Locate the cell with the specified text and output its [X, Y] center coordinate. 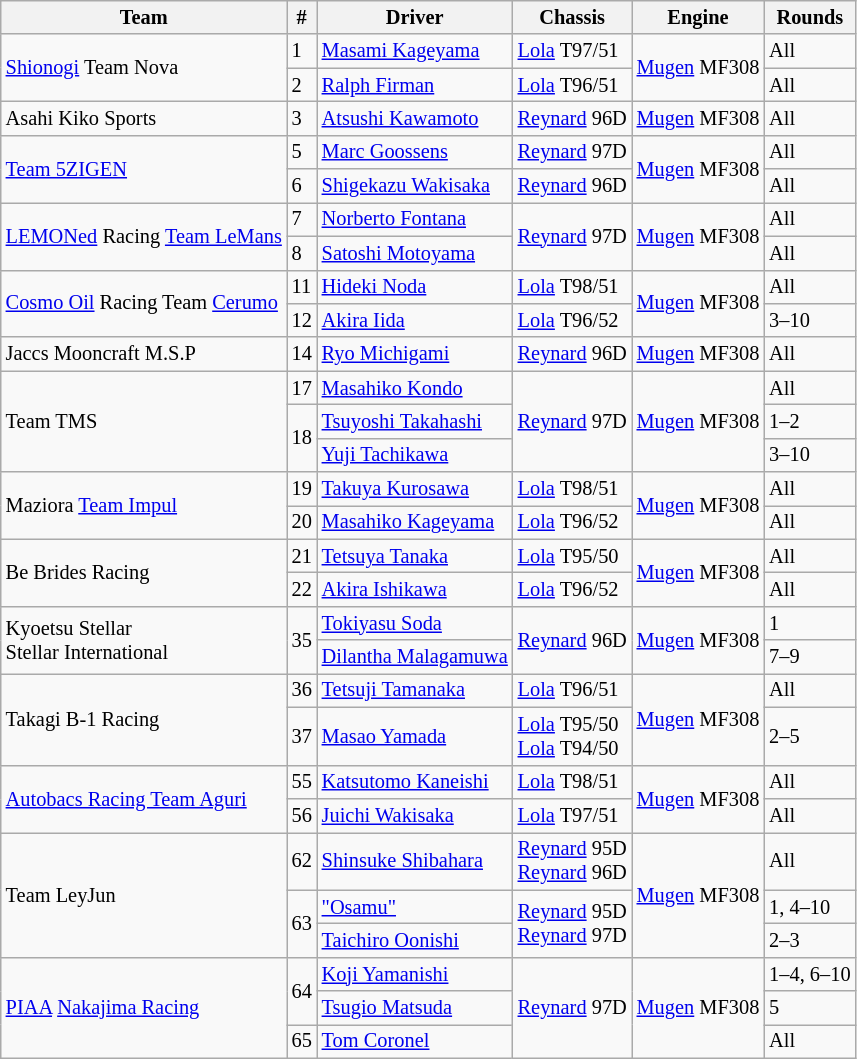
Masami Kageyama [415, 51]
Tetsuji Tamanaka [415, 690]
56 [302, 815]
Rounds [810, 17]
64 [302, 990]
Ralph Firman [415, 85]
Reynard 95DReynard 96D [572, 861]
Tsuyoshi Takahashi [415, 421]
62 [302, 861]
Engine [698, 17]
Team LeyJun [144, 894]
65 [302, 1041]
Masao Yamada [415, 736]
"Osamu" [415, 907]
Team TMS [144, 422]
Driver [415, 17]
63 [302, 924]
Cosmo Oil Racing Team Cerumo [144, 304]
1, 4–10 [810, 907]
6 [302, 186]
Asahi Kiko Sports [144, 118]
14 [302, 354]
1–4, 6–10 [810, 974]
Team 5ZIGEN [144, 168]
Chassis [572, 17]
55 [302, 782]
Akira Ishikawa [415, 589]
Takuya Kurosawa [415, 489]
Akira Iida [415, 320]
PIAA Nakajima Racing [144, 1008]
Ryo Michigami [415, 354]
19 [302, 489]
7 [302, 219]
Katsutomo Kaneishi [415, 782]
Tokiyasu Soda [415, 623]
3 [302, 118]
Shinsuke Shibahara [415, 861]
Atsushi Kawamoto [415, 118]
Lola T95/50Lola T94/50 [572, 736]
LEMONed Racing Team LeMans [144, 236]
Autobacs Racing Team Aguri [144, 798]
1–2 [810, 421]
Satoshi Motoyama [415, 253]
Team [144, 17]
7–9 [810, 657]
37 [302, 736]
Jaccs Mooncraft M.S.P [144, 354]
35 [302, 640]
Tetsuya Tanaka [415, 556]
Taichiro Oonishi [415, 940]
8 [302, 253]
Marc Goossens [415, 152]
22 [302, 589]
Norberto Fontana [415, 219]
Maziora Team Impul [144, 506]
Tsugio Matsuda [415, 1008]
Shionogi Team Nova [144, 68]
Kyoetsu StellarStellar International [144, 640]
2–5 [810, 736]
Masahiko Kageyama [415, 522]
Tom Coronel [415, 1041]
Be Brides Racing [144, 572]
Lola T95/50 [572, 556]
Yuji Tachikawa [415, 455]
11 [302, 287]
Dilantha Malagamuwa [415, 657]
2–3 [810, 940]
2 [302, 85]
17 [302, 388]
36 [302, 690]
# [302, 17]
Koji Yamanishi [415, 974]
18 [302, 438]
Hideki Noda [415, 287]
Juichi Wakisaka [415, 815]
12 [302, 320]
20 [302, 522]
Masahiko Kondo [415, 388]
Shigekazu Wakisaka [415, 186]
Takagi B-1 Racing [144, 718]
Reynard 95DReynard 97D [572, 924]
21 [302, 556]
